Provide the (X, Y) coordinate of the cell's center where the given text is located.  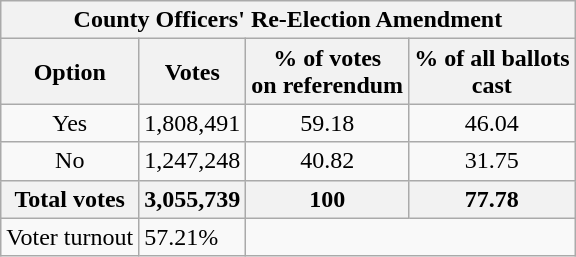
57.21% (192, 237)
% of all ballotscast (492, 72)
46.04 (492, 123)
Voter turnout (70, 237)
77.78 (492, 199)
Votes (192, 72)
40.82 (328, 161)
Total votes (70, 199)
Option (70, 72)
59.18 (328, 123)
3,055,739 (192, 199)
Yes (70, 123)
31.75 (492, 161)
100 (328, 199)
County Officers' Re-Election Amendment (288, 20)
% of voteson referendum (328, 72)
1,247,248 (192, 161)
1,808,491 (192, 123)
No (70, 161)
